Detect which cell encompasses the target text, then output its (x, y) center coordinate. 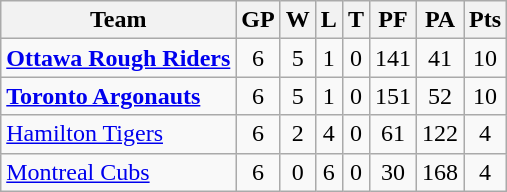
30 (392, 172)
L (328, 20)
T (356, 20)
PF (392, 20)
Team (118, 20)
W (298, 20)
41 (440, 58)
61 (392, 134)
PA (440, 20)
122 (440, 134)
Ottawa Rough Riders (118, 58)
2 (298, 134)
141 (392, 58)
Hamilton Tigers (118, 134)
Montreal Cubs (118, 172)
Pts (486, 20)
GP (258, 20)
168 (440, 172)
52 (440, 96)
151 (392, 96)
Toronto Argonauts (118, 96)
